Extract the (X, Y) coordinate from the center of the cell holding the provided text.  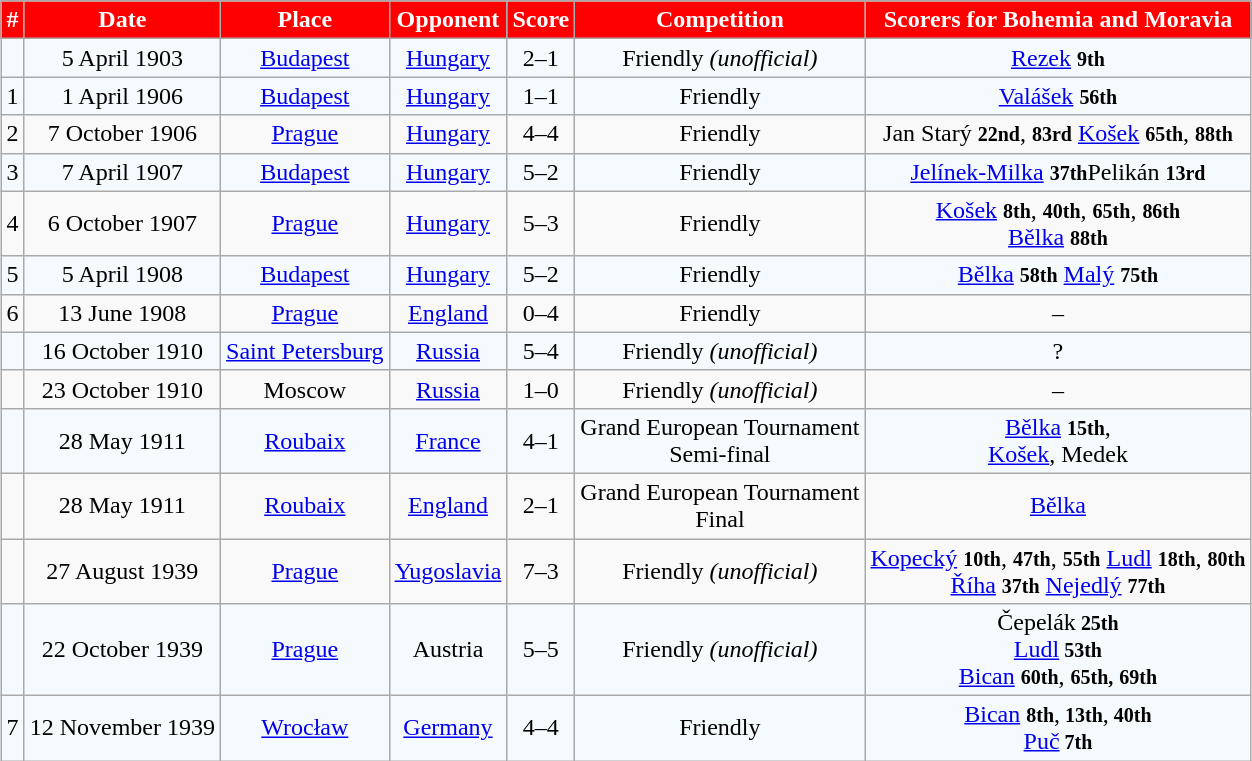
4 (12, 224)
5–4 (541, 351)
Bělka (1058, 506)
2 (12, 134)
Kopecký 10th, 47th, 55th Ludl 18th, 80thŘíha 37th Nejedlý 77th (1058, 570)
6 (12, 313)
0–4 (541, 313)
France (448, 440)
Score (541, 20)
1–1 (541, 96)
# (12, 20)
Grand European TournamentSemi-final (720, 440)
16 October 1910 (122, 351)
22 October 1939 (122, 650)
12 November 1939 (122, 728)
Moscow (306, 389)
Košek 8th, 40th, 65th, 86thBělka 88th (1058, 224)
Grand European TournamentFinal (720, 506)
27 August 1939 (122, 570)
7 April 1907 (122, 172)
1 (12, 96)
6 October 1907 (122, 224)
5 (12, 275)
Germany (448, 728)
5–5 (541, 650)
23 October 1910 (122, 389)
5–3 (541, 224)
Austria (448, 650)
Bělka 15th,Košek, Medek (1058, 440)
7 October 1906 (122, 134)
Place (306, 20)
Yugoslavia (448, 570)
Rezek 9th (1058, 58)
Scorers for Bohemia and Moravia (1058, 20)
Bican 8th, 13th, 40thPuč 7th (1058, 728)
Jan Starý 22nd, 83rd Košek 65th, 88th (1058, 134)
4–1 (541, 440)
Bělka 58th Malý 75th (1058, 275)
Competition (720, 20)
5 April 1903 (122, 58)
Valášek 56th (1058, 96)
Opponent (448, 20)
Saint Petersburg (306, 351)
Date (122, 20)
7 (12, 728)
1 April 1906 (122, 96)
? (1058, 351)
Wrocław (306, 728)
1–0 (541, 389)
5 April 1908 (122, 275)
7–3 (541, 570)
Čepelák 25thLudl 53thBican 60th, 65th, 69th (1058, 650)
Jelínek-Milka 37thPelikán 13rd (1058, 172)
13 June 1908 (122, 313)
3 (12, 172)
